Provide the (X, Y) coordinate of the cell's center where the given text is located.  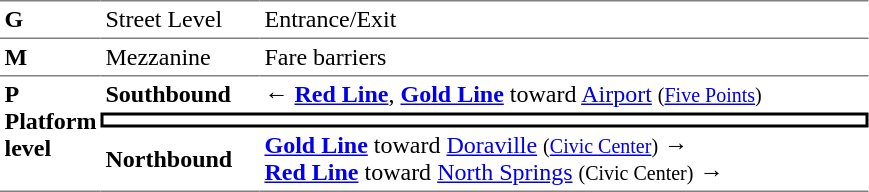
G (50, 19)
Fare barriers (564, 57)
PPlatform level (50, 134)
Mezzanine (180, 57)
Southbound (180, 94)
M (50, 57)
Street Level (180, 19)
Northbound (180, 160)
← Red Line, Gold Line toward Airport (Five Points) (564, 94)
Entrance/Exit (564, 19)
Gold Line toward Doraville (Civic Center) → Red Line toward North Springs (Civic Center) → (564, 160)
